Provide the (x, y) coordinate of the cell's center where the given text is located.  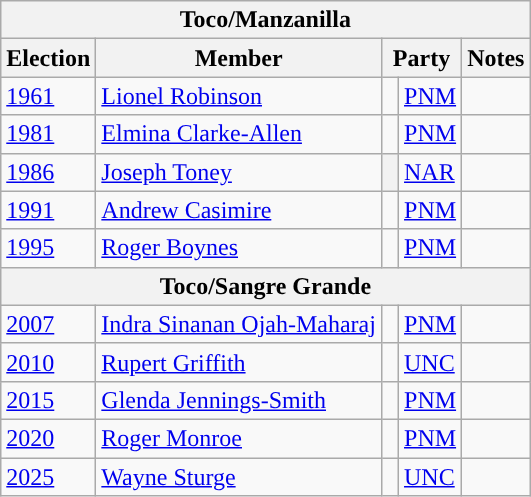
1986 (48, 172)
1995 (48, 248)
Glenda Jennings-Smith (239, 400)
Roger Boynes (239, 248)
2010 (48, 362)
2025 (48, 477)
1991 (48, 210)
Andrew Casimire (239, 210)
Toco/Manzanilla (266, 20)
2020 (48, 438)
Toco/Sangre Grande (266, 286)
Joseph Toney (239, 172)
Notes (496, 58)
Rupert Griffith (239, 362)
Wayne Sturge (239, 477)
1961 (48, 96)
1981 (48, 134)
NAR (430, 172)
Party (421, 58)
Lionel Robinson (239, 96)
2015 (48, 400)
Elmina Clarke-Allen (239, 134)
2007 (48, 324)
Indra Sinanan Ojah-Maharaj (239, 324)
Election (48, 58)
Roger Monroe (239, 438)
Member (239, 58)
